Pinpoint the cell where the given text exists, returning its [X, Y] midpoint coordinate. 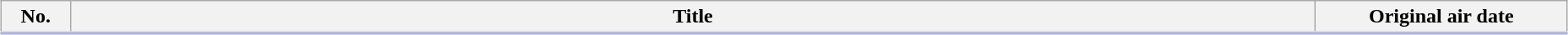
Title [693, 17]
No. [35, 17]
Original air date [1441, 17]
